Output the (x, y) coordinate of the center of the cell containing the given text.  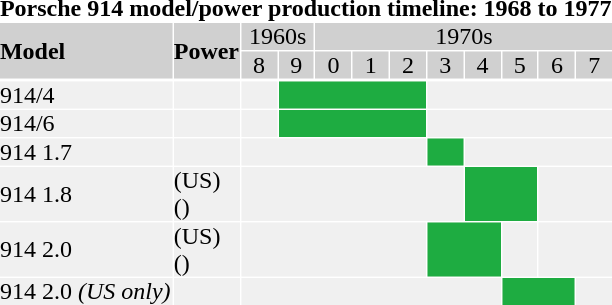
Power (207, 51)
1 (371, 66)
0 (334, 66)
914/4 (86, 96)
8 (259, 66)
1970s (464, 36)
3 (445, 66)
5 (520, 66)
914 2.0 (US only) (86, 292)
9 (296, 66)
6 (557, 66)
1960s (278, 36)
7 (594, 66)
914 2.0 (86, 249)
914 1.7 (86, 152)
914/6 (86, 124)
914 1.8 (86, 194)
4 (483, 66)
Model (86, 51)
2 (408, 66)
